From the cell containing the given text, extract its center point as (X, Y) coordinate. 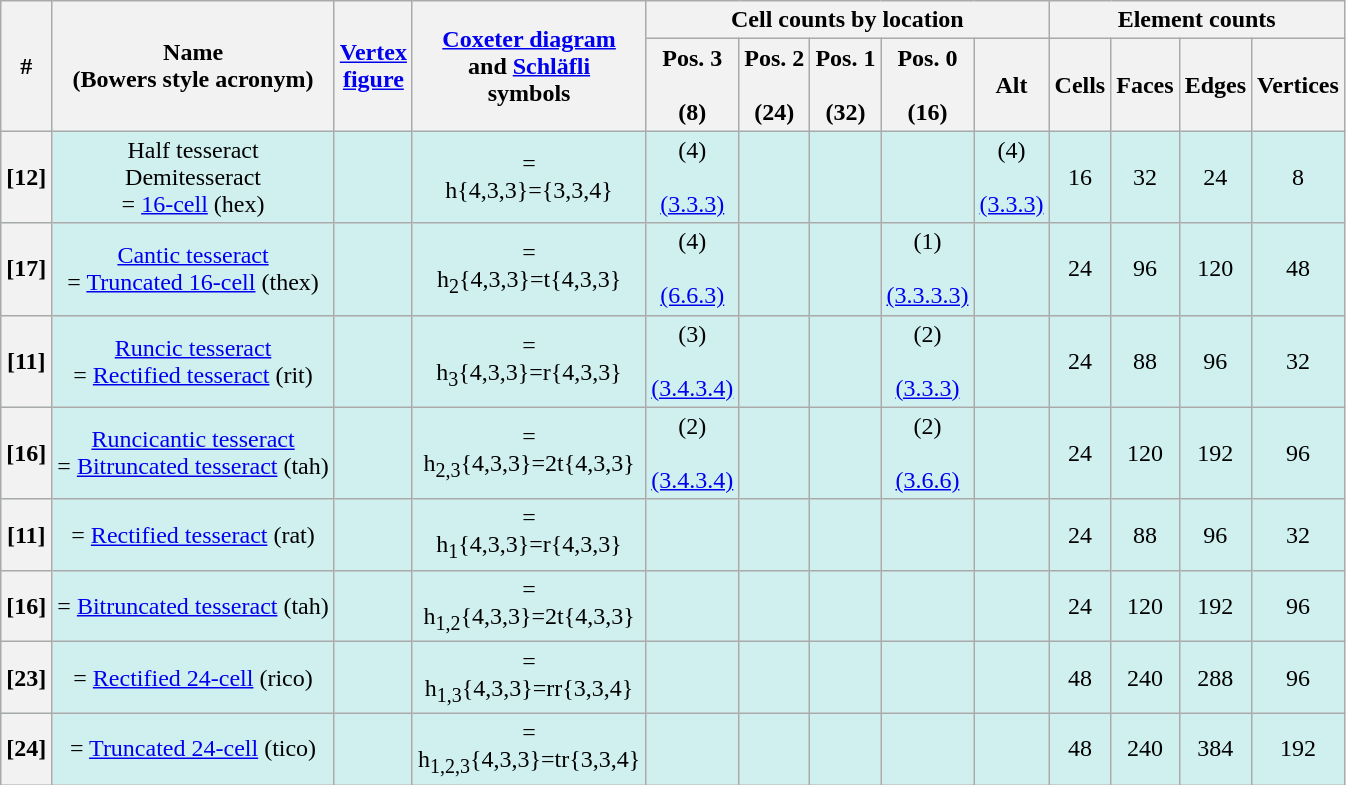
= h3{4,3,3}=r{4,3,3} (528, 361)
16 (1080, 177)
Pos. 0(16) (928, 85)
Vertices (1298, 85)
[12] (26, 177)
= Truncated 24-cell (tico) (193, 748)
288 (1215, 678)
= h1,2{4,3,3}=2t{4,3,3} (528, 606)
(2)(3.3.3) (928, 361)
Edges (1215, 85)
(1)(3.3.3.3) (928, 269)
= Rectified 24-cell (rico) (193, 678)
Coxeter diagramand Schläflisymbols (528, 66)
= Rectified tesseract (rat) (193, 534)
(2)(3.4.3.4) (692, 453)
Pos. 3(8) (692, 85)
Cantic tesseract= Truncated 16-cell (thex) (193, 269)
Pos. 1(32) (846, 85)
[17] (26, 269)
= h1,2,3{4,3,3}=tr{3,3,4} (528, 748)
= h2,3{4,3,3}=2t{4,3,3} (528, 453)
Alt (1012, 85)
Faces (1145, 85)
8 (1298, 177)
(4)(6.6.3) (692, 269)
[24] (26, 748)
= h2{4,3,3}=t{4,3,3} (528, 269)
Runcic tesseract= Rectified tesseract (rit) (193, 361)
Half tesseractDemitesseract= 16-cell (hex) (193, 177)
= h1{4,3,3}=r{4,3,3} (528, 534)
Vertexfigure (373, 66)
Pos. 2(24) (774, 85)
# (26, 66)
Cells (1080, 85)
Name(Bowers style acronym) (193, 66)
(3)(3.4.3.4) (692, 361)
= h{4,3,3}={3,3,4} (528, 177)
= h1,3{4,3,3}=rr{3,3,4} (528, 678)
(2)(3.6.6) (928, 453)
384 (1215, 748)
Element counts (1196, 20)
Runcicantic tesseract= Bitruncated tesseract (tah) (193, 453)
Cell counts by location (848, 20)
[23] (26, 678)
= Bitruncated tesseract (tah) (193, 606)
